Pinpoint the cell where the given text exists, returning its (x, y) midpoint coordinate. 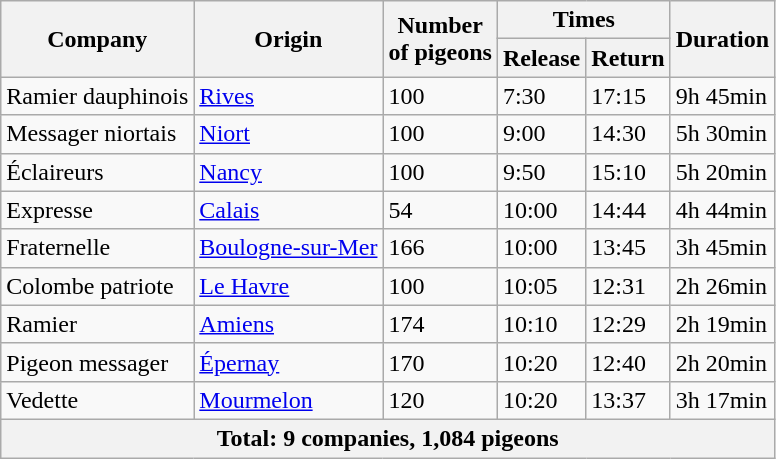
Niort (288, 134)
Nancy (288, 172)
17:15 (628, 96)
4h 44min (722, 210)
174 (440, 324)
Times (584, 20)
Ramier dauphinois (98, 96)
14:30 (628, 134)
13:45 (628, 248)
120 (440, 400)
Fraternelle (98, 248)
166 (440, 248)
Pigeon messager (98, 362)
12:31 (628, 286)
5h 30min (722, 134)
Return (628, 58)
Mourmelon (288, 400)
Colombe patriote (98, 286)
3h 45min (722, 248)
Origin (288, 39)
15:10 (628, 172)
10:10 (541, 324)
2h 26min (722, 286)
Boulogne-sur-Mer (288, 248)
12:40 (628, 362)
9:50 (541, 172)
Rives (288, 96)
10:05 (541, 286)
2h 20min (722, 362)
9h 45min (722, 96)
Vedette (98, 400)
13:37 (628, 400)
Messager niortais (98, 134)
Amiens (288, 324)
12:29 (628, 324)
Éclaireurs (98, 172)
Épernay (288, 362)
Numberof pigeons (440, 39)
Duration (722, 39)
Total: 9 companies, 1,084 pigeons (388, 438)
Company (98, 39)
Calais (288, 210)
54 (440, 210)
9:00 (541, 134)
170 (440, 362)
Ramier (98, 324)
Le Havre (288, 286)
Release (541, 58)
Expresse (98, 210)
2h 19min (722, 324)
5h 20min (722, 172)
14:44 (628, 210)
3h 17min (722, 400)
7:30 (541, 96)
